Determine the [X, Y] coordinate at the center of the cell enclosing the given text.  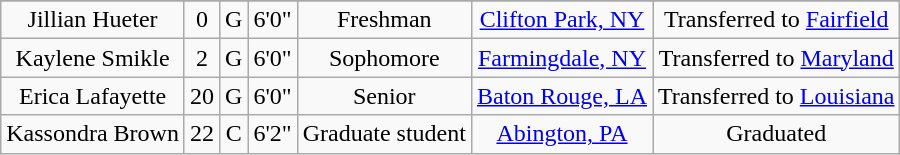
Transferred to Louisiana [776, 96]
Erica Lafayette [93, 96]
Jillian Hueter [93, 20]
0 [202, 20]
Graduate student [384, 134]
6'2" [272, 134]
Kaylene Smikle [93, 58]
Clifton Park, NY [562, 20]
Baton Rouge, LA [562, 96]
Farmingdale, NY [562, 58]
22 [202, 134]
Abington, PA [562, 134]
Graduated [776, 134]
Transferred to Maryland [776, 58]
Transferred to Fairfield [776, 20]
20 [202, 96]
2 [202, 58]
Sophomore [384, 58]
C [234, 134]
Kassondra Brown [93, 134]
Senior [384, 96]
Freshman [384, 20]
